Find where the given text appears and provide that cell's center as [X, Y] coordinate. 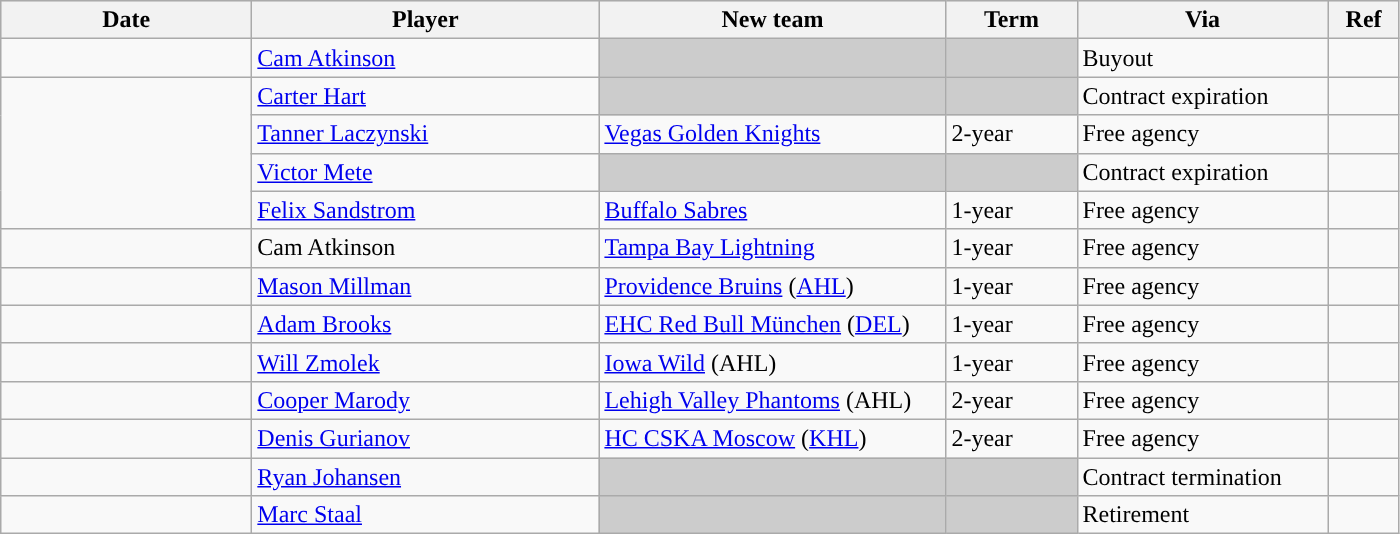
Ref [1364, 20]
Vegas Golden Knights [772, 134]
Iowa Wild (AHL) [772, 362]
Lehigh Valley Phantoms (AHL) [772, 400]
Tampa Bay Lightning [772, 248]
Victor Mete [426, 172]
Tanner Laczynski [426, 134]
Retirement [1202, 515]
HC CSKA Moscow (KHL) [772, 438]
Buyout [1202, 58]
Providence Bruins (AHL) [772, 286]
Mason Millman [426, 286]
Felix Sandstrom [426, 210]
Ryan Johansen [426, 477]
Will Zmolek [426, 362]
New team [772, 20]
Adam Brooks [426, 324]
Term [1012, 20]
Buffalo Sabres [772, 210]
Carter Hart [426, 96]
Player [426, 20]
Date [126, 20]
Marc Staal [426, 515]
Denis Gurianov [426, 438]
Via [1202, 20]
EHC Red Bull München (DEL) [772, 324]
Cooper Marody [426, 400]
Contract termination [1202, 477]
